Search for the cell housing the specified text and yield its [X, Y] center coordinate. 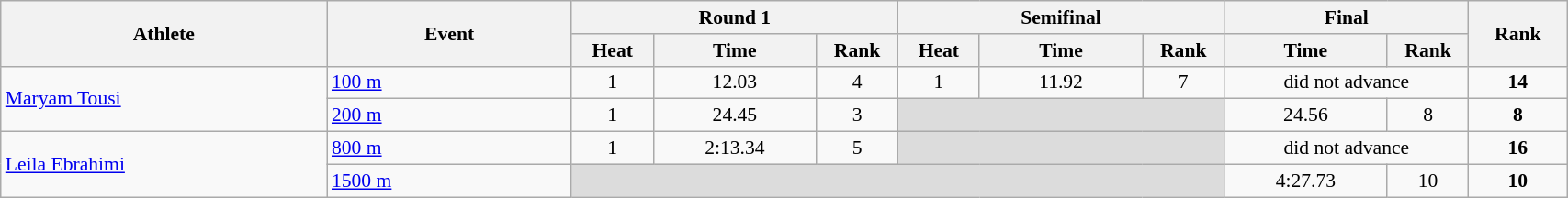
100 m [449, 82]
1500 m [449, 181]
7 [1183, 82]
Final [1347, 17]
Maryam Tousi [164, 99]
Event [449, 33]
4:27.73 [1306, 181]
Athlete [164, 33]
2:13.34 [735, 148]
Semifinal [1060, 17]
11.92 [1061, 82]
Round 1 [735, 17]
24.45 [735, 115]
4 [858, 82]
14 [1517, 82]
800 m [449, 148]
16 [1517, 148]
24.56 [1306, 115]
12.03 [735, 82]
200 m [449, 115]
Leila Ebrahimi [164, 165]
5 [858, 148]
3 [858, 115]
